Return (x, y) of the center of cell containing provided text 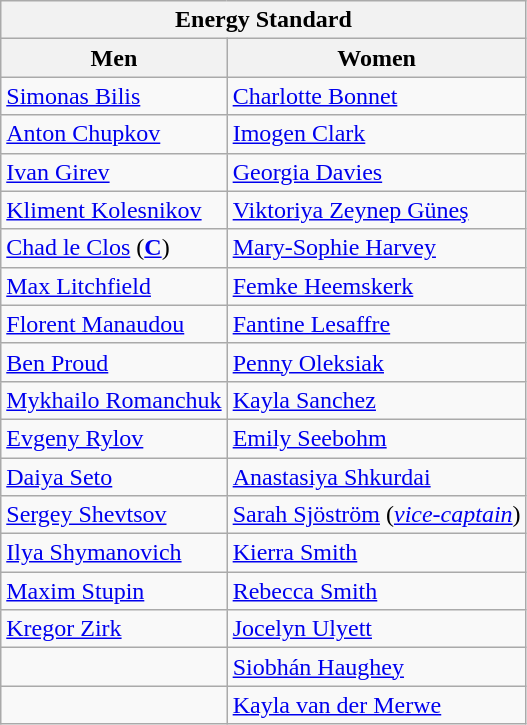
Men (114, 58)
Ivan Girev (114, 172)
Evgeny Rylov (114, 438)
Georgia Davies (376, 172)
Chad le Clos (C) (114, 248)
Penny Oleksiak (376, 362)
Kliment Kolesnikov (114, 210)
Mykhailo Romanchuk (114, 400)
Women (376, 58)
Siobhán Haughey (376, 667)
Fantine Lesaffre (376, 324)
Imogen Clark (376, 134)
Energy Standard (264, 20)
Max Litchfield (114, 286)
Ben Proud (114, 362)
Femke Heemskerk (376, 286)
Simonas Bilis (114, 96)
Charlotte Bonnet (376, 96)
Sarah Sjöström (vice-captain) (376, 515)
Rebecca Smith (376, 591)
Maxim Stupin (114, 591)
Sergey Shevtsov (114, 515)
Daiya Seto (114, 477)
Jocelyn Ulyett (376, 629)
Emily Seebohm (376, 438)
Kayla van der Merwe (376, 705)
Kierra Smith (376, 553)
Kregor Zirk (114, 629)
Ilya Shymanovich (114, 553)
Mary-Sophie Harvey (376, 248)
Anton Chupkov (114, 134)
Kayla Sanchez (376, 400)
Florent Manaudou (114, 324)
Anastasiya Shkurdai (376, 477)
Viktoriya Zeynep Güneş (376, 210)
